Find where the given text appears and provide that cell's center as (x, y) coordinate. 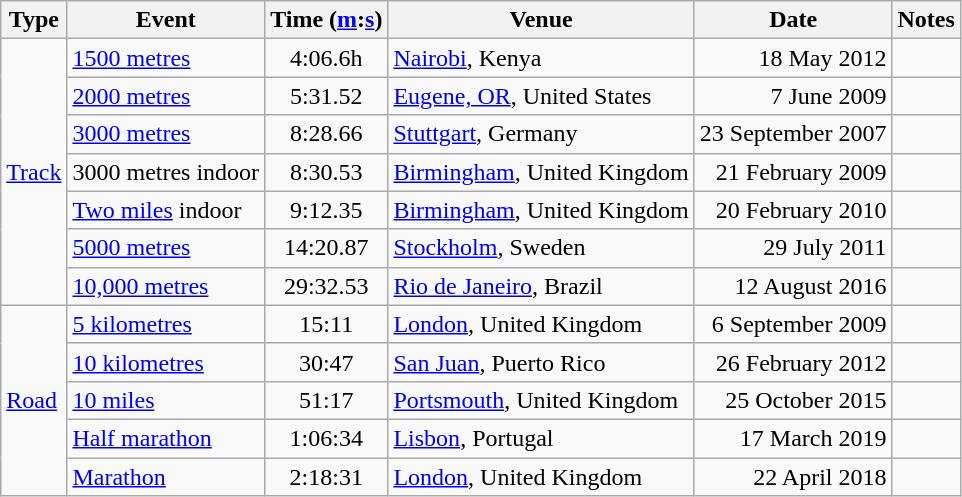
Track (34, 172)
7 June 2009 (793, 96)
14:20.87 (326, 248)
Rio de Janeiro, Brazil (541, 286)
10,000 metres (166, 286)
15:11 (326, 324)
2:18:31 (326, 477)
1500 metres (166, 58)
Half marathon (166, 438)
Eugene, OR, United States (541, 96)
Lisbon, Portugal (541, 438)
29 July 2011 (793, 248)
29:32.53 (326, 286)
1:06:34 (326, 438)
18 May 2012 (793, 58)
22 April 2018 (793, 477)
Portsmouth, United Kingdom (541, 400)
San Juan, Puerto Rico (541, 362)
12 August 2016 (793, 286)
8:28.66 (326, 134)
Event (166, 20)
3000 metres indoor (166, 172)
Type (34, 20)
Two miles indoor (166, 210)
Venue (541, 20)
Marathon (166, 477)
20 February 2010 (793, 210)
26 February 2012 (793, 362)
Nairobi, Kenya (541, 58)
6 September 2009 (793, 324)
Time (m:s) (326, 20)
5000 metres (166, 248)
3000 metres (166, 134)
Road (34, 400)
Stuttgart, Germany (541, 134)
8:30.53 (326, 172)
5:31.52 (326, 96)
30:47 (326, 362)
23 September 2007 (793, 134)
2000 metres (166, 96)
10 kilometres (166, 362)
17 March 2019 (793, 438)
9:12.35 (326, 210)
5 kilometres (166, 324)
25 October 2015 (793, 400)
10 miles (166, 400)
51:17 (326, 400)
21 February 2009 (793, 172)
4:06.6h (326, 58)
Date (793, 20)
Stockholm, Sweden (541, 248)
Notes (926, 20)
